For the text-containing cell, return its midpoint in [x, y] coordinate format. 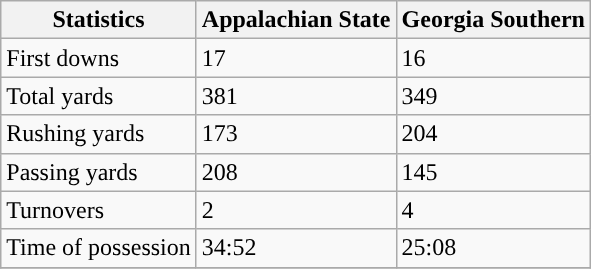
Statistics [99, 20]
Rushing yards [99, 134]
Total yards [99, 96]
Georgia Southern [493, 20]
208 [296, 172]
381 [296, 96]
4 [493, 210]
349 [493, 96]
204 [493, 134]
Appalachian State [296, 20]
17 [296, 58]
173 [296, 134]
2 [296, 210]
Time of possession [99, 248]
25:08 [493, 248]
16 [493, 58]
145 [493, 172]
Passing yards [99, 172]
Turnovers [99, 210]
34:52 [296, 248]
First downs [99, 58]
